Detect which cell encompasses the target text, then output its (x, y) center coordinate. 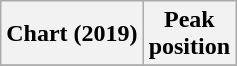
Peakposition (189, 34)
Chart (2019) (72, 34)
